Provide the (x, y) coordinate of the cell's center where the given text is located.  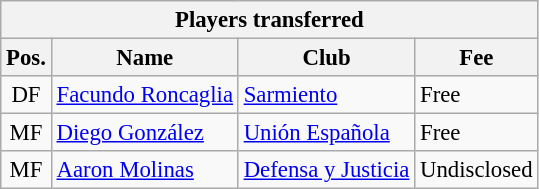
Pos. (26, 58)
Club (326, 58)
Fee (476, 58)
Players transferred (270, 20)
Undisclosed (476, 170)
Aaron Molinas (144, 170)
Defensa y Justicia (326, 170)
Unión Española (326, 133)
Name (144, 58)
Diego González (144, 133)
DF (26, 95)
Sarmiento (326, 95)
Facundo Roncaglia (144, 95)
